Extract the [X, Y] coordinate from the center of the cell holding the provided text.  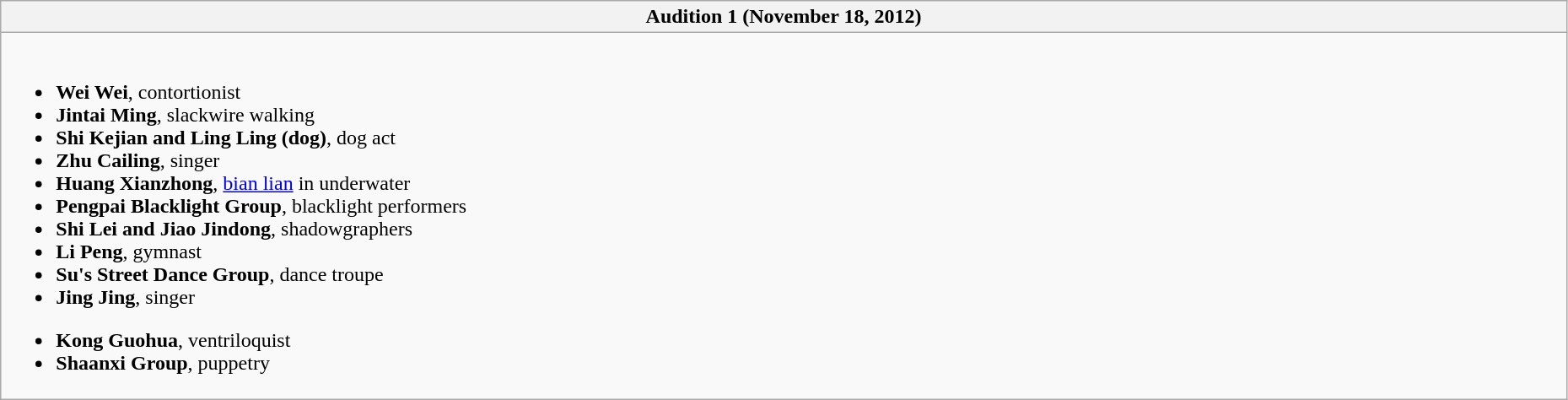
Audition 1 (November 18, 2012) [784, 17]
